From the cell containing the given text, extract its center point as [x, y] coordinate. 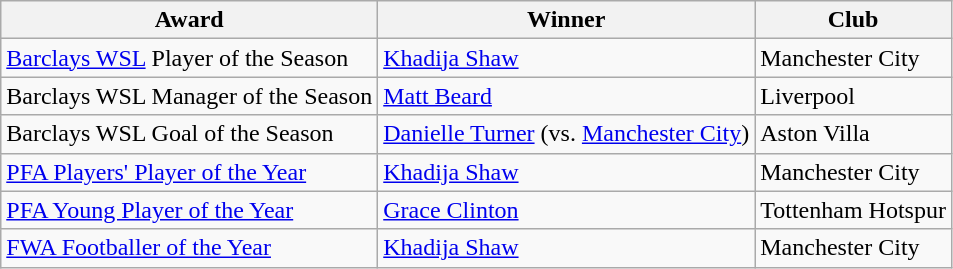
Barclays WSL Manager of the Season [190, 96]
Liverpool [854, 96]
Aston Villa [854, 134]
PFA Young Player of the Year [190, 210]
Winner [566, 20]
Club [854, 20]
Tottenham Hotspur [854, 210]
Matt Beard [566, 96]
PFA Players' Player of the Year [190, 172]
Danielle Turner (vs. Manchester City) [566, 134]
Award [190, 20]
Barclays WSL Player of the Season [190, 58]
Grace Clinton [566, 210]
Barclays WSL Goal of the Season [190, 134]
FWA Footballer of the Year [190, 248]
